Determine the [x, y] coordinate at the center of the cell enclosing the given text.  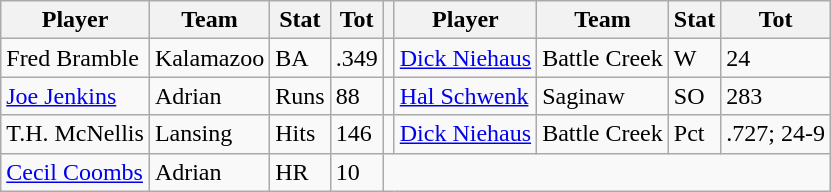
Joe Jenkins [76, 96]
24 [776, 58]
146 [356, 134]
Lansing [209, 134]
283 [776, 96]
Runs [300, 96]
Fred Bramble [76, 58]
Cecil Coombs [76, 172]
.349 [356, 58]
T.H. McNellis [76, 134]
10 [356, 172]
Pct [694, 134]
Hits [300, 134]
88 [356, 96]
W [694, 58]
SO [694, 96]
Kalamazoo [209, 58]
Hal Schwenk [465, 96]
Saginaw [603, 96]
.727; 24-9 [776, 134]
BA [300, 58]
HR [300, 172]
